Pinpoint the cell where the given text exists, returning its (x, y) midpoint coordinate. 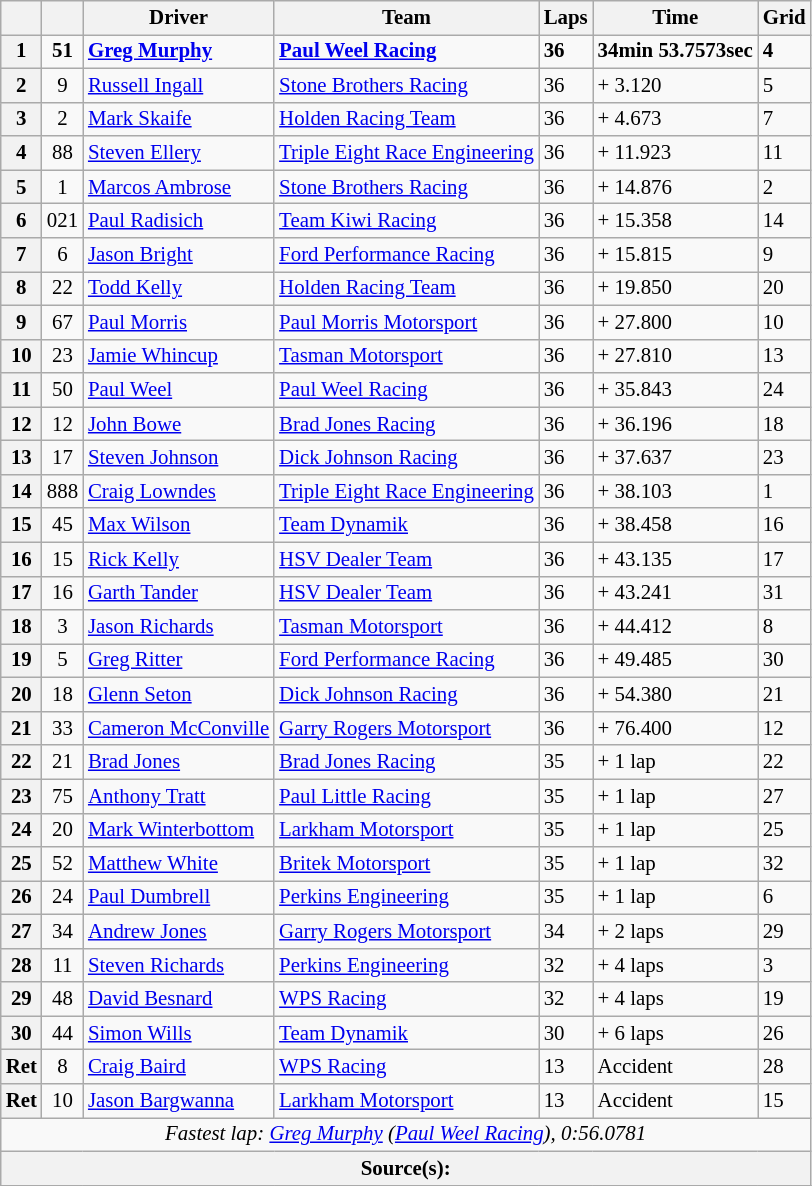
45 (62, 525)
+ 36.196 (676, 424)
Marcos Ambrose (178, 187)
33 (62, 728)
Simon Wills (178, 1033)
+ 19.850 (676, 288)
52 (62, 864)
+ 27.800 (676, 322)
Todd Kelly (178, 288)
+ 38.103 (676, 491)
31 (784, 593)
Steven Richards (178, 965)
Jason Bright (178, 255)
Team Kiwi Racing (406, 221)
Steven Johnson (178, 458)
+ 76.400 (676, 728)
44 (62, 1033)
Andrew Jones (178, 931)
Cameron McConville (178, 728)
+ 3.120 (676, 85)
Greg Murphy (178, 51)
+ 27.810 (676, 356)
David Besnard (178, 999)
51 (62, 51)
John Bowe (178, 424)
50 (62, 390)
Grid (784, 18)
Jamie Whincup (178, 356)
+ 4.673 (676, 119)
+ 15.815 (676, 255)
Craig Lowndes (178, 491)
+ 43.241 (676, 593)
Greg Ritter (178, 661)
Matthew White (178, 864)
34min 53.7573sec (676, 51)
+ 14.876 (676, 187)
48 (62, 999)
Britek Motorsport (406, 864)
Craig Baird (178, 1067)
Max Wilson (178, 525)
Garth Tander (178, 593)
Russell Ingall (178, 85)
+ 37.637 (676, 458)
+ 44.412 (676, 627)
888 (62, 491)
Paul Weel (178, 390)
Paul Radisich (178, 221)
Jason Bargwanna (178, 1101)
Source(s): (406, 1168)
75 (62, 796)
Anthony Tratt (178, 796)
Paul Morris (178, 322)
+ 54.380 (676, 695)
67 (62, 322)
+ 38.458 (676, 525)
+ 43.135 (676, 559)
+ 15.358 (676, 221)
+ 49.485 (676, 661)
Glenn Seton (178, 695)
+ 35.843 (676, 390)
Rick Kelly (178, 559)
Fastest lap: Greg Murphy (Paul Weel Racing), 0:56.0781 (406, 1135)
+ 11.923 (676, 153)
+ 6 laps (676, 1033)
Paul Little Racing (406, 796)
Laps (566, 18)
Time (676, 18)
Team (406, 18)
88 (62, 153)
Brad Jones (178, 762)
Jason Richards (178, 627)
Paul Dumbrell (178, 898)
Paul Morris Motorsport (406, 322)
Steven Ellery (178, 153)
021 (62, 221)
Driver (178, 18)
Mark Winterbottom (178, 830)
Mark Skaife (178, 119)
+ 2 laps (676, 931)
